Locate the cell with the specified text and output its (x, y) center coordinate. 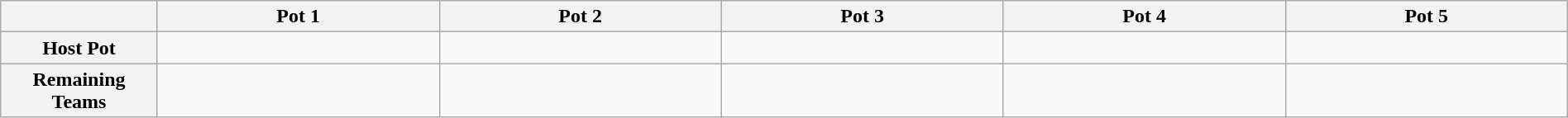
Pot 1 (298, 17)
Pot 2 (581, 17)
Pot 4 (1145, 17)
Pot 5 (1426, 17)
Remaining Teams (79, 91)
Pot 3 (862, 17)
Host Pot (79, 48)
